Identify which cell holds the provided text, then report its [X, Y] central coordinate. 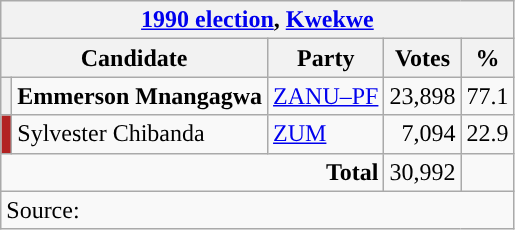
30,992 [422, 172]
Votes [422, 58]
7,094 [422, 134]
Party [326, 58]
ZUM [326, 134]
ZANU–PF [326, 96]
Emmerson Mnangagwa [140, 96]
23,898 [422, 96]
Total [192, 172]
1990 election, Kwekwe [258, 20]
Source: [258, 210]
% [488, 58]
Sylvester Chibanda [140, 134]
22.9 [488, 134]
Candidate [134, 58]
77.1 [488, 96]
